Locate the cell with the specified text and output its (X, Y) center coordinate. 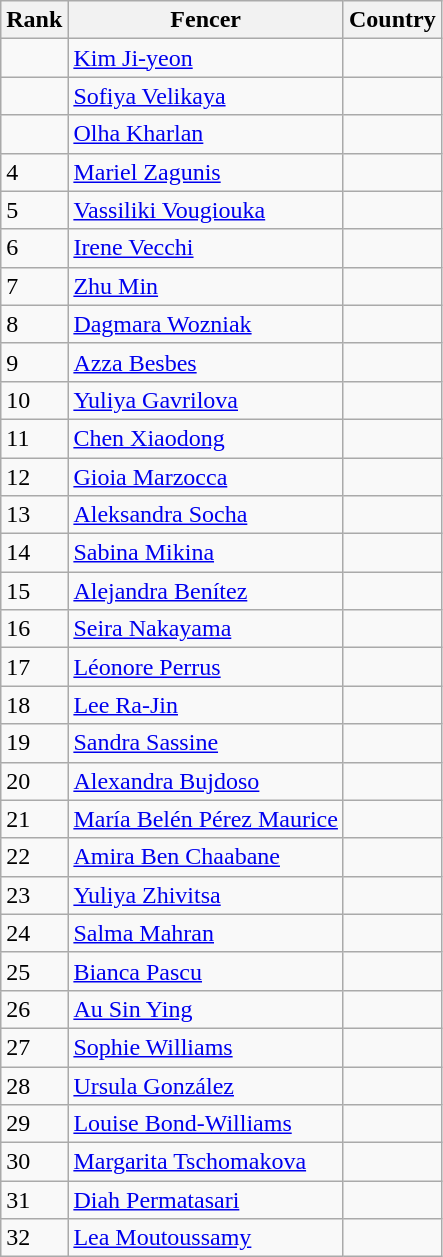
Lea Moutoussamy (206, 1238)
32 (34, 1238)
Léonore Perrus (206, 667)
Kim Ji-yeon (206, 58)
Olha Kharlan (206, 134)
23 (34, 895)
11 (34, 438)
Louise Bond-Williams (206, 1124)
Dagmara Wozniak (206, 324)
Salma Mahran (206, 933)
Alejandra Benítez (206, 591)
8 (34, 324)
Country (392, 20)
16 (34, 629)
20 (34, 781)
Alexandra Bujdoso (206, 781)
12 (34, 477)
4 (34, 172)
31 (34, 1200)
28 (34, 1085)
Yuliya Zhivitsa (206, 895)
Sophie Williams (206, 1047)
Fencer (206, 20)
Ursula González (206, 1085)
Gioia Marzocca (206, 477)
24 (34, 933)
Azza Besbes (206, 362)
Seira Nakayama (206, 629)
Diah Permatasari (206, 1200)
Sofiya Velikaya (206, 96)
5 (34, 210)
6 (34, 248)
19 (34, 743)
Rank (34, 20)
27 (34, 1047)
María Belén Pérez Maurice (206, 819)
Margarita Tschomakova (206, 1162)
Lee Ra-Jin (206, 705)
Zhu Min (206, 286)
25 (34, 971)
Vassiliki Vougiouka (206, 210)
Yuliya Gavrilova (206, 400)
10 (34, 400)
9 (34, 362)
22 (34, 857)
29 (34, 1124)
Au Sin Ying (206, 1009)
Chen Xiaodong (206, 438)
Amira Ben Chaabane (206, 857)
18 (34, 705)
Bianca Pascu (206, 971)
Sabina Mikina (206, 553)
7 (34, 286)
26 (34, 1009)
Irene Vecchi (206, 248)
Aleksandra Socha (206, 515)
17 (34, 667)
21 (34, 819)
13 (34, 515)
15 (34, 591)
14 (34, 553)
Sandra Sassine (206, 743)
Mariel Zagunis (206, 172)
30 (34, 1162)
